Detect which cell encompasses the target text, then output its [X, Y] center coordinate. 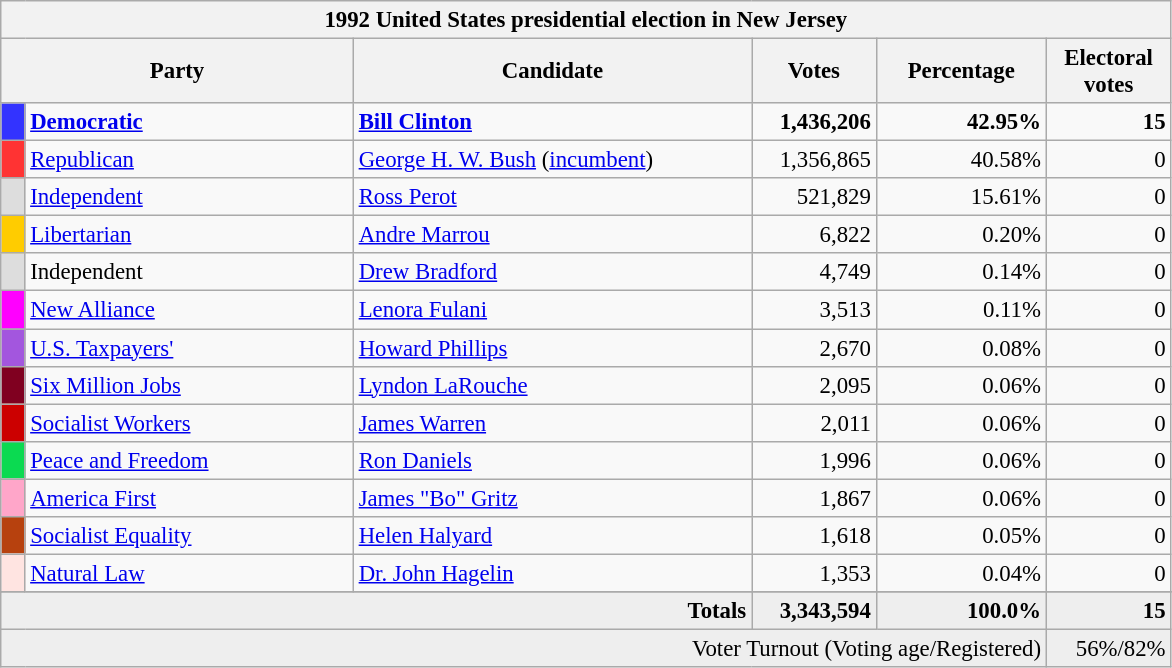
Candidate [552, 72]
Andre Marrou [552, 235]
56%/82% [1108, 648]
2,011 [814, 423]
1,436,206 [814, 122]
Drew Bradford [552, 273]
3,343,594 [814, 611]
Percentage [961, 72]
George H. W. Bush (incumbent) [552, 160]
Natural Law [189, 573]
2,095 [814, 385]
Six Million Jobs [189, 385]
40.58% [961, 160]
2,670 [814, 348]
Votes [814, 72]
1,867 [814, 498]
Dr. John Hagelin [552, 573]
1,353 [814, 573]
0.04% [961, 573]
Peace and Freedom [189, 460]
3,513 [814, 310]
0.20% [961, 235]
Bill Clinton [552, 122]
15.61% [961, 197]
0.08% [961, 348]
New Alliance [189, 310]
0.14% [961, 273]
100.0% [961, 611]
Ron Daniels [552, 460]
Ross Perot [552, 197]
Republican [189, 160]
U.S. Taxpayers' [189, 348]
Voter Turnout (Voting age/Registered) [524, 648]
0.11% [961, 310]
Helen Halyard [552, 536]
1992 United States presidential election in New Jersey [586, 20]
1,996 [814, 460]
4,749 [814, 273]
James Warren [552, 423]
1,356,865 [814, 160]
Lenora Fulani [552, 310]
521,829 [814, 197]
Howard Phillips [552, 348]
America First [189, 498]
1,618 [814, 536]
42.95% [961, 122]
Democratic [189, 122]
Socialist Workers [189, 423]
Party [178, 72]
Totals [376, 611]
Lyndon LaRouche [552, 385]
James "Bo" Gritz [552, 498]
Libertarian [189, 235]
Socialist Equality [189, 536]
6,822 [814, 235]
0.05% [961, 536]
Electoral votes [1108, 72]
